Pinpoint the cell where the given text exists, returning its (X, Y) midpoint coordinate. 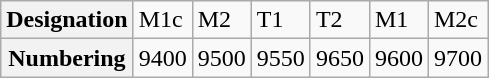
T1 (280, 20)
9500 (222, 58)
M1 (398, 20)
9550 (280, 58)
9650 (340, 58)
M2c (458, 20)
M2 (222, 20)
Designation (67, 20)
Numbering (67, 58)
9600 (398, 58)
9700 (458, 58)
T2 (340, 20)
9400 (162, 58)
M1c (162, 20)
